Return the (x, y) coordinate for the center point of the cell that contains the specified text.  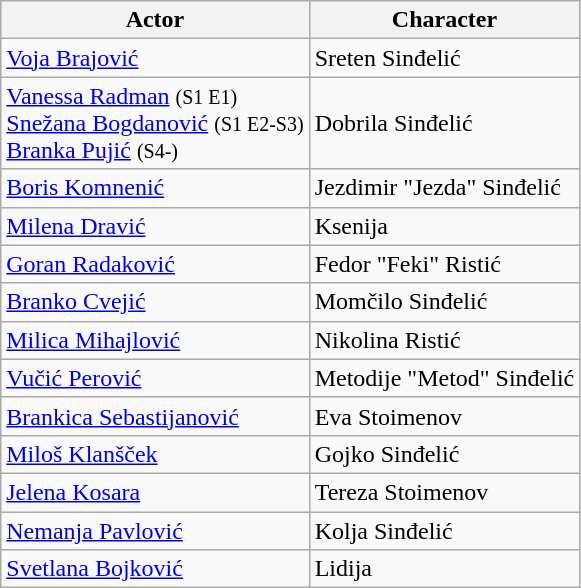
Brankica Sebastijanović (155, 416)
Boris Komnenić (155, 188)
Milica Mihajlović (155, 340)
Milena Dravić (155, 226)
Nemanja Pavlović (155, 531)
Miloš Klanšček (155, 454)
Jezdimir "Jezda" Sinđelić (444, 188)
Sreten Sinđelić (444, 58)
Fedor "Feki" Ristić (444, 264)
Vučić Perović (155, 378)
Jelena Kosara (155, 492)
Svetlana Bojković (155, 569)
Eva Stoimenov (444, 416)
Branko Cvejić (155, 302)
Gojko Sinđelić (444, 454)
Actor (155, 20)
Nikolina Ristić (444, 340)
Metodije "Metod" Sinđelić (444, 378)
Momčilo Sinđelić (444, 302)
Ksenija (444, 226)
Tereza Stoimenov (444, 492)
Voja Brajović (155, 58)
Character (444, 20)
Lidija (444, 569)
Kolja Sinđelić (444, 531)
Vanessa Radman (S1 E1) Snežana Bogdanović (S1 E2-S3) Branka Pujić (S4-) (155, 123)
Dobrila Sinđelić (444, 123)
Goran Radaković (155, 264)
